Search for the cell housing the specified text and yield its (x, y) center coordinate. 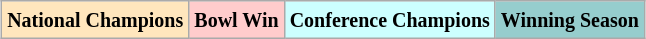
Conference Champions (390, 20)
Bowl Win (236, 20)
Winning Season (570, 20)
National Champions (96, 20)
